Search for the cell housing the specified text and yield its (x, y) center coordinate. 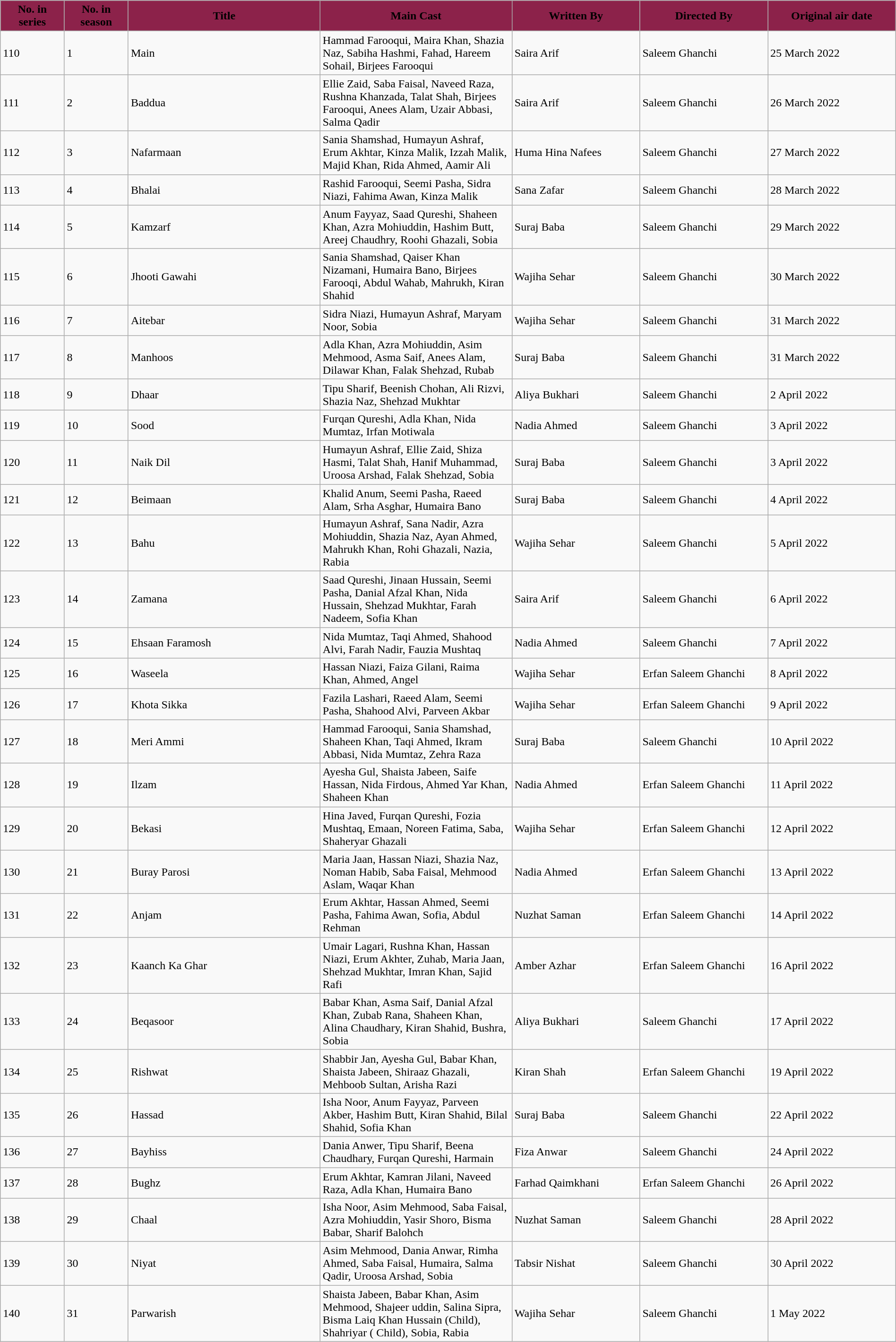
Ellie Zaid, Saba Faisal, Naveed Raza, Rushna Khanzada, Talat Shah, Birjees Farooqui, Anees Alam, Uzair Abbasi, Salma Qadir (416, 103)
10 (96, 425)
Meri Ammi (224, 741)
Directed By (704, 16)
21 (96, 872)
Anum Fayyaz, Saad Qureshi, Shaheen Khan, Azra Mohiuddin, Hashim Butt, Areej Chaudhry, Roohi Ghazali, Sobia (416, 227)
27 March 2022 (832, 153)
Sania Shamshad, Qaiser Khan Nizamani, Humaira Bano, Birjees Farooqi, Abdul Wahab, Mahrukh, Kiran Shahid (416, 277)
137 (32, 1182)
Bhalai (224, 190)
Nafarmaan (224, 153)
Niyat (224, 1264)
Original air date (832, 16)
30 March 2022 (832, 277)
7 (96, 320)
Main Cast (416, 16)
135 (32, 1115)
126 (32, 704)
Isha Noor, Anum Fayyaz, Parveen Akber, Hashim Butt, Kiran Shahid, Bilal Shahid, Sofia Khan (416, 1115)
122 (32, 543)
17 April 2022 (832, 1022)
1 (96, 53)
29 (96, 1220)
Beqasoor (224, 1022)
2 (96, 103)
Farhad Qaimkhani (576, 1182)
8 (96, 357)
140 (32, 1314)
117 (32, 357)
28 March 2022 (832, 190)
Humayun Ashraf, Sana Nadir, Azra Mohiuddin, Shazia Naz, Ayan Ahmed, Mahrukh Khan, Rohi Ghazali, Nazia, Rabia (416, 543)
30 April 2022 (832, 1264)
128 (32, 785)
Parwarish (224, 1314)
26 April 2022 (832, 1182)
11 April 2022 (832, 785)
138 (32, 1220)
Sidra Niazi, Humayun Ashraf, Maryam Noor, Sobia (416, 320)
132 (32, 965)
14 April 2022 (832, 915)
13 April 2022 (832, 872)
Buray Parosi (224, 872)
13 (96, 543)
Sana Zafar (576, 190)
3 (96, 153)
Main (224, 53)
Kamzarf (224, 227)
Khalid Anum, Seemi Pasha, Raeed Alam, Srha Asghar, Humaira Bano (416, 499)
24 (96, 1022)
4 (96, 190)
112 (32, 153)
Hassan Niazi, Faiza Gilani, Raima Khan, Ahmed, Angel (416, 674)
123 (32, 599)
17 (96, 704)
Sood (224, 425)
Saad Qureshi, Jinaan Hussain, Seemi Pasha, Danial Afzal Khan, Nida Hussain, Shehzad Mukhtar, Farah Nadeem, Sofia Khan (416, 599)
9 (96, 394)
19 (96, 785)
Naik Dil (224, 462)
4 April 2022 (832, 499)
8 April 2022 (832, 674)
25 (96, 1071)
Sania Shamshad, Humayun Ashraf, Erum Akhtar, Kinza Malik, Izzah Malik, Majid Khan, Rida Ahmed, Aamir Ali (416, 153)
Furqan Qureshi, Adla Khan, Nida Mumtaz, Irfan Motiwala (416, 425)
Beimaan (224, 499)
Hammad Farooqui, Maira Khan, Shazia Naz, Sabiha Hashmi, Fahad, Hareem Sohail, Birjees Farooqui (416, 53)
19 April 2022 (832, 1071)
7 April 2022 (832, 643)
Adla Khan, Azra Mohiuddin, Asim Mehmood, Asma Saif, Anees Alam, Dilawar Khan, Falak Shehzad, Rubab (416, 357)
14 (96, 599)
Humayun Ashraf, Ellie Zaid, Shiza Hasmi, Talat Shah, Hanif Muhammad, Uroosa Arshad, Falak Shehzad, Sobia (416, 462)
29 March 2022 (832, 227)
No. in season (96, 16)
26 March 2022 (832, 103)
Bahu (224, 543)
129 (32, 828)
Erum Akhtar, Kamran Jilani, Naveed Raza, Adla Khan, Humaira Bano (416, 1182)
27 (96, 1152)
Dhaar (224, 394)
Rashid Farooqui, Seemi Pasha, Sidra Niazi, Fahima Awan, Kinza Malik (416, 190)
119 (32, 425)
10 April 2022 (832, 741)
9 April 2022 (832, 704)
22 (96, 915)
Kiran Shah (576, 1071)
111 (32, 103)
124 (32, 643)
5 (96, 227)
Tabsir Nishat (576, 1264)
Umair Lagari, Rushna Khan, Hassan Niazi, Erum Akhter, Zuhab, Maria Jaan, Shehzad Mukhtar, Imran Khan, Sajid Rafi (416, 965)
Zamana (224, 599)
No. in series (32, 16)
113 (32, 190)
131 (32, 915)
12 April 2022 (832, 828)
Baddua (224, 103)
Waseela (224, 674)
15 (96, 643)
31 (96, 1314)
28 (96, 1182)
Kaanch Ka Ghar (224, 965)
Written By (576, 16)
22 April 2022 (832, 1115)
Shaista Jabeen, Babar Khan, Asim Mehmood, Shajeer uddin, Salina Sipra, Bisma Laiq Khan Hussain (Child), Shahriyar ( Child), Sobia, Rabia (416, 1314)
Manhoos (224, 357)
1 May 2022 (832, 1314)
Isha Noor, Asim Mehmood, Saba Faisal, Azra Mohiuddin, Yasir Shoro, Bisma Babar, Sharif Balohch (416, 1220)
18 (96, 741)
28 April 2022 (832, 1220)
16 April 2022 (832, 965)
Ilzam (224, 785)
Jhooti Gawahi (224, 277)
26 (96, 1115)
Erum Akhtar, Hassan Ahmed, Seemi Pasha, Fahima Awan, Sofia, Abdul Rehman (416, 915)
118 (32, 394)
6 (96, 277)
Chaal (224, 1220)
5 April 2022 (832, 543)
125 (32, 674)
Fiza Anwar (576, 1152)
130 (32, 872)
Rishwat (224, 1071)
Amber Azhar (576, 965)
Anjam (224, 915)
134 (32, 1071)
115 (32, 277)
Fazila Lashari, Raeed Alam, Seemi Pasha, Shahood Alvi, Parveen Akbar (416, 704)
Ayesha Gul, Shaista Jabeen, Saife Hassan, Nida Firdous, Ahmed Yar Khan, Shaheen Khan (416, 785)
2 April 2022 (832, 394)
Tipu Sharif, Beenish Chohan, Ali Rizvi, Shazia Naz, Shehzad Mukhtar (416, 394)
12 (96, 499)
121 (32, 499)
Dania Anwer, Tipu Sharif, Beena Chaudhary, Furqan Qureshi, Harmain (416, 1152)
Shabbir Jan, Ayesha Gul, Babar Khan, Shaista Jabeen, Shiraaz Ghazali, Mehboob Sultan, Arisha Razi (416, 1071)
Title (224, 16)
Hassad (224, 1115)
Bekasi (224, 828)
24 April 2022 (832, 1152)
110 (32, 53)
20 (96, 828)
25 March 2022 (832, 53)
30 (96, 1264)
Maria Jaan, Hassan Niazi, Shazia Naz, Noman Habib, Saba Faisal, Mehmood Aslam, Waqar Khan (416, 872)
Hina Javed, Furqan Qureshi, Fozia Mushtaq, Emaan, Noreen Fatima, Saba, Shaheryar Ghazali (416, 828)
11 (96, 462)
Bughz (224, 1182)
Ehsaan Faramosh (224, 643)
Babar Khan, Asma Saif, Danial Afzal Khan, Zubab Rana, Shaheen Khan, Alina Chaudhary, Kiran Shahid, Bushra, Sobia (416, 1022)
6 April 2022 (832, 599)
139 (32, 1264)
Bayhiss (224, 1152)
Nida Mumtaz, Taqi Ahmed, Shahood Alvi, Farah Nadir, Fauzia Mushtaq (416, 643)
133 (32, 1022)
127 (32, 741)
120 (32, 462)
16 (96, 674)
Asim Mehmood, Dania Anwar, Rimha Ahmed, Saba Faisal, Humaira, Salma Qadir, Uroosa Arshad, Sobia (416, 1264)
23 (96, 965)
Hammad Farooqui, Sania Shamshad, Shaheen Khan, Taqi Ahmed, Ikram Abbasi, Nida Mumtaz, Zehra Raza (416, 741)
114 (32, 227)
Khota Sikka (224, 704)
116 (32, 320)
Aitebar (224, 320)
Huma Hina Nafees (576, 153)
136 (32, 1152)
